From the cell containing the given text, extract its center point as [X, Y] coordinate. 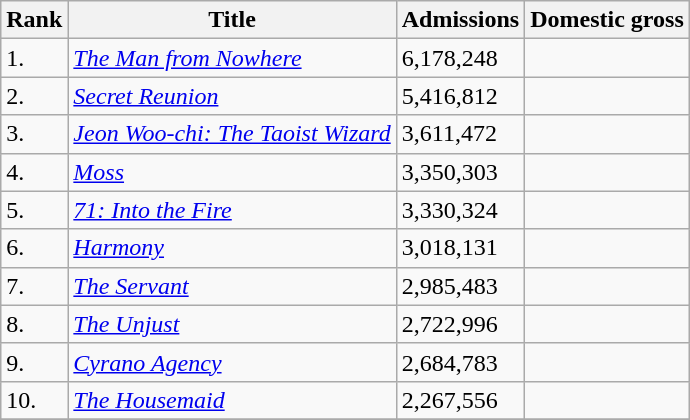
2. [34, 96]
6,178,248 [460, 58]
The Unjust [232, 324]
The Housemaid [232, 400]
Harmony [232, 248]
2,985,483 [460, 286]
Moss [232, 172]
3,018,131 [460, 248]
Cyrano Agency [232, 362]
Secret Reunion [232, 96]
2,684,783 [460, 362]
71: Into the Fire [232, 210]
8. [34, 324]
Rank [34, 20]
2,722,996 [460, 324]
6. [34, 248]
9. [34, 362]
3,350,303 [460, 172]
Domestic gross [608, 20]
3,611,472 [460, 134]
3,330,324 [460, 210]
The Servant [232, 286]
5,416,812 [460, 96]
3. [34, 134]
10. [34, 400]
1. [34, 58]
Jeon Woo-chi: The Taoist Wizard [232, 134]
5. [34, 210]
Title [232, 20]
The Man from Nowhere [232, 58]
7. [34, 286]
4. [34, 172]
2,267,556 [460, 400]
Admissions [460, 20]
